Output the (X, Y) coordinate of the center of the cell containing the given text.  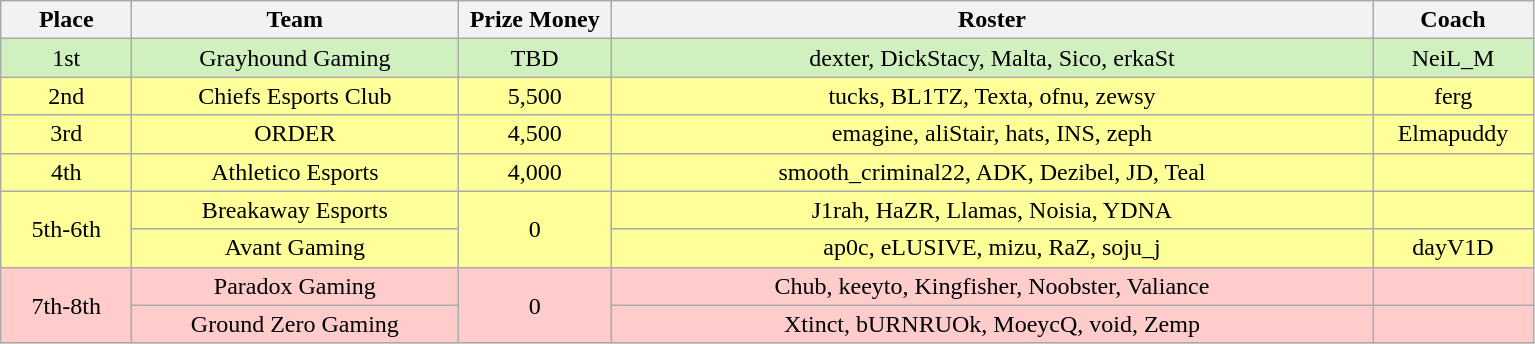
Grayhound Gaming (295, 58)
5th-6th (66, 229)
Team (295, 20)
dexter, DickStacy, Malta, Sico, erkaSt (992, 58)
dayV1D (1452, 248)
2nd (66, 96)
TBD (535, 58)
Avant Gaming (295, 248)
4,500 (535, 134)
Coach (1452, 20)
7th-8th (66, 305)
Paradox Gaming (295, 286)
Elmapuddy (1452, 134)
Xtinct, bURNRUOk, MoeycQ, void, Zemp (992, 324)
Prize Money (535, 20)
ferg (1452, 96)
4th (66, 172)
Chub, keeyto, Kingfisher, Noobster, Valiance (992, 286)
5,500 (535, 96)
3rd (66, 134)
ORDER (295, 134)
1st (66, 58)
Breakaway Esports (295, 210)
Place (66, 20)
smooth_criminal22, ADK, Dezibel, JD, Teal (992, 172)
J1rah, HaZR, Llamas, Noisia, YDNA (992, 210)
4,000 (535, 172)
NeiL_M (1452, 58)
Chiefs Esports Club (295, 96)
Roster (992, 20)
ap0c, eLUSIVE, mizu, RaZ, soju_j (992, 248)
Athletico Esports (295, 172)
Ground Zero Gaming (295, 324)
tucks, BL1TZ, Texta, ofnu, zewsy (992, 96)
emagine, aliStair, hats, INS, zeph (992, 134)
